Search for the cell housing the specified text and yield its [X, Y] center coordinate. 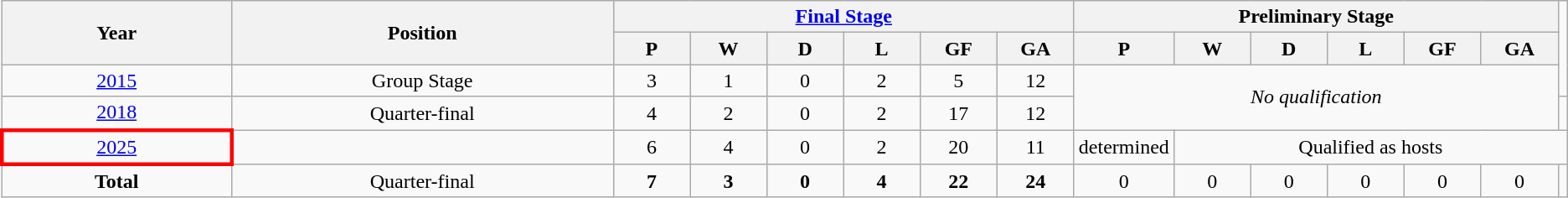
2018 [116, 113]
17 [958, 113]
Final Stage [843, 17]
2015 [116, 81]
20 [958, 146]
11 [1035, 146]
24 [1035, 181]
2025 [116, 146]
5 [958, 81]
Total [116, 181]
1 [729, 81]
Preliminary Stage [1316, 17]
No qualification [1316, 97]
Qualified as hosts [1370, 146]
Position [422, 33]
Year [116, 33]
determined [1124, 146]
Group Stage [422, 81]
7 [652, 181]
22 [958, 181]
6 [652, 146]
